From the cell containing the given text, extract its center point as (X, Y) coordinate. 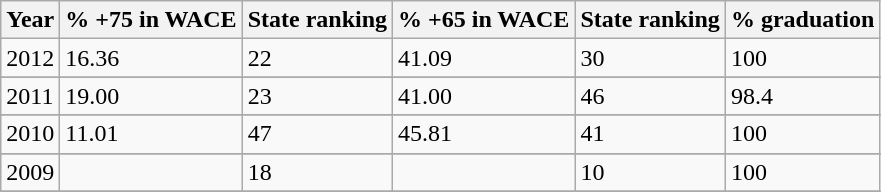
11.01 (151, 134)
10 (650, 172)
18 (317, 172)
47 (317, 134)
41.00 (484, 96)
30 (650, 58)
98.4 (802, 96)
% +65 in WACE (484, 20)
23 (317, 96)
% +75 in WACE (151, 20)
16.36 (151, 58)
Year (30, 20)
2012 (30, 58)
46 (650, 96)
2010 (30, 134)
2009 (30, 172)
45.81 (484, 134)
2011 (30, 96)
22 (317, 58)
19.00 (151, 96)
41.09 (484, 58)
41 (650, 134)
% graduation (802, 20)
